Search for the cell housing the specified text and yield its (x, y) center coordinate. 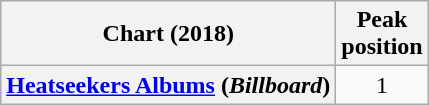
Heatseekers Albums (Billboard) (168, 85)
Chart (2018) (168, 34)
1 (382, 85)
Peakposition (382, 34)
